Locate the cell with the specified text and output its (x, y) center coordinate. 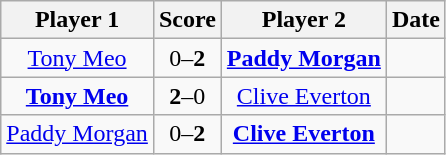
Player 1 (78, 20)
2–0 (187, 96)
Score (187, 20)
Date (416, 20)
Player 2 (304, 20)
